Return the [X, Y] coordinate for the center point of the cell that contains the specified text.  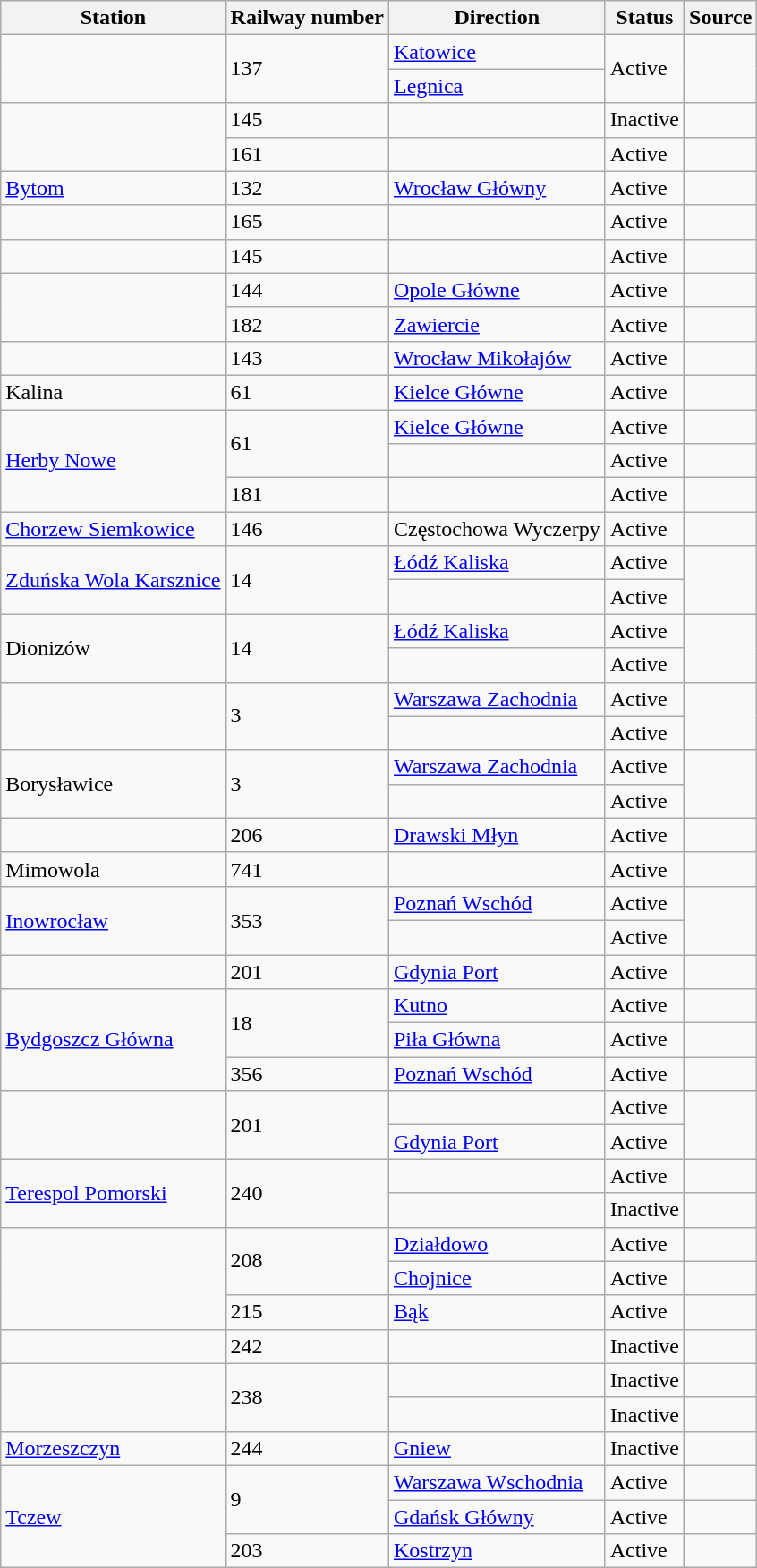
240 [307, 1193]
Bąk [497, 1312]
244 [307, 1448]
Kutno [497, 1006]
Source [721, 18]
Tczew [113, 1516]
Drawski Młyn [497, 835]
Wrocław Główny [497, 188]
18 [307, 1023]
Borysławice [113, 784]
353 [307, 920]
143 [307, 358]
Railway number [307, 18]
144 [307, 290]
Gniew [497, 1448]
Kostrzyn [497, 1551]
9 [307, 1499]
Opole Główne [497, 290]
Legnica [497, 86]
Status [644, 18]
Bytom [113, 188]
Chorzew Siemkowice [113, 529]
Dionizów [113, 648]
Chojnice [497, 1278]
137 [307, 69]
Morzeszczyn [113, 1448]
206 [307, 835]
238 [307, 1397]
Herby Nowe [113, 461]
181 [307, 495]
Częstochowa Wyczerpy [497, 529]
215 [307, 1312]
356 [307, 1074]
208 [307, 1261]
Terespol Pomorski [113, 1193]
182 [307, 324]
Inowrocław [113, 920]
Gdańsk Główny [497, 1517]
Działdowo [497, 1244]
Mimowola [113, 869]
Zduńska Wola Karsznice [113, 580]
Warszawa Wschodnia [497, 1482]
Direction [497, 18]
165 [307, 222]
Katowice [497, 52]
161 [307, 154]
Piła Główna [497, 1040]
Kalina [113, 392]
741 [307, 869]
203 [307, 1551]
Station [113, 18]
132 [307, 188]
Zawiercie [497, 324]
146 [307, 529]
Bydgoszcz Główna [113, 1040]
Wrocław Mikołajów [497, 358]
242 [307, 1346]
